Identify which cell holds the provided text, then report its [X, Y] central coordinate. 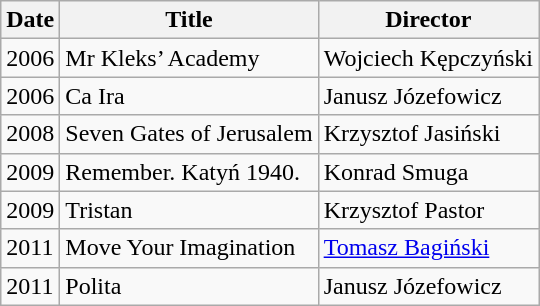
Title [189, 20]
Move Your Imagination [189, 248]
Wojciech Kępczyński [428, 58]
Mr Kleks’ Academy [189, 58]
2008 [30, 134]
Krzysztof Jasiński [428, 134]
Seven Gates of Jerusalem [189, 134]
Ca Ira [189, 96]
Krzysztof Pastor [428, 210]
Date [30, 20]
Konrad Smuga [428, 172]
Tomasz Bagiński [428, 248]
Polita [189, 286]
Director [428, 20]
Tristan [189, 210]
Remember. Katyń 1940. [189, 172]
